Extract the [X, Y] coordinate from the center of the cell holding the provided text.  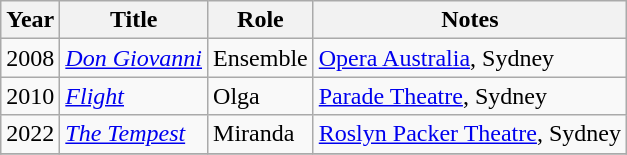
Roslyn Packer Theatre, Sydney [470, 134]
Ensemble [261, 58]
Year [30, 20]
Opera Australia, Sydney [470, 58]
Don Giovanni [134, 58]
The Tempest [134, 134]
2008 [30, 58]
Role [261, 20]
Title [134, 20]
Olga [261, 96]
Notes [470, 20]
Miranda [261, 134]
2010 [30, 96]
Flight [134, 96]
2022 [30, 134]
Parade Theatre, Sydney [470, 96]
